Output the (X, Y) coordinate of the center of the cell containing the given text.  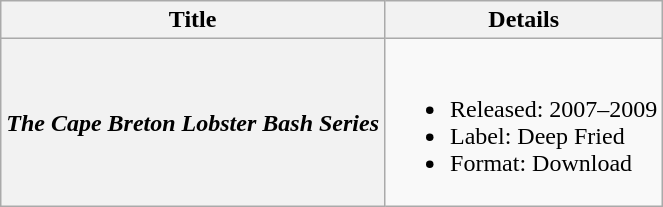
The Cape Breton Lobster Bash Series (193, 122)
Title (193, 20)
Details (524, 20)
Released: 2007–2009Label: Deep FriedFormat: Download (524, 122)
